Return [x, y] of the center of cell containing provided text 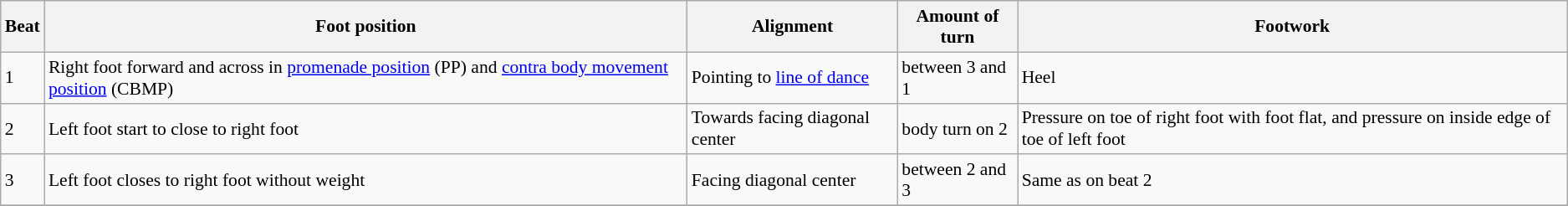
Heel [1293, 77]
Left foot closes to right foot without weight [366, 181]
between 2 and 3 [957, 181]
Beat [23, 27]
Footwork [1293, 27]
Right foot forward and across in promenade position (PP) and contra body movement position (CBMP) [366, 77]
Amount of turn [957, 27]
Foot position [366, 27]
Pointing to line of dance [793, 77]
Towards facing diagonal center [793, 129]
3 [23, 181]
Alignment [793, 27]
body turn on 2 [957, 129]
Pressure on toe of right foot with foot flat, and pressure on inside edge of toe of left foot [1293, 129]
between 3 and 1 [957, 77]
Same as on beat 2 [1293, 181]
2 [23, 129]
Facing diagonal center [793, 181]
1 [23, 77]
Left foot start to close to right foot [366, 129]
